Provide the (x, y) coordinate of the cell's center where the given text is located.  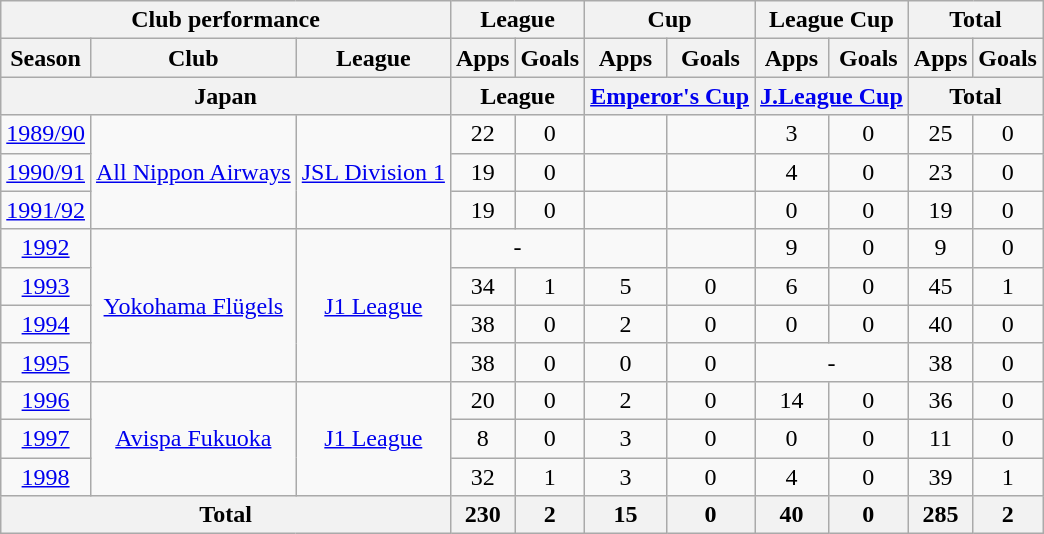
All Nippon Airways (193, 172)
Club performance (226, 20)
22 (482, 134)
20 (482, 400)
1993 (46, 286)
32 (482, 477)
23 (940, 172)
15 (626, 515)
39 (940, 477)
1996 (46, 400)
Japan (226, 96)
1992 (46, 248)
1995 (46, 362)
1990/91 (46, 172)
11 (940, 438)
230 (482, 515)
36 (940, 400)
5 (626, 286)
Avispa Fukuoka (193, 438)
14 (792, 400)
J.League Cup (832, 96)
1997 (46, 438)
34 (482, 286)
1989/90 (46, 134)
JSL Division 1 (373, 172)
25 (940, 134)
League Cup (832, 20)
Season (46, 58)
1998 (46, 477)
1991/92 (46, 210)
1994 (46, 324)
285 (940, 515)
Yokohama Flügels (193, 305)
Cup (670, 20)
6 (792, 286)
Emperor's Cup (670, 96)
8 (482, 438)
45 (940, 286)
Club (193, 58)
